Search for the cell housing the specified text and yield its (x, y) center coordinate. 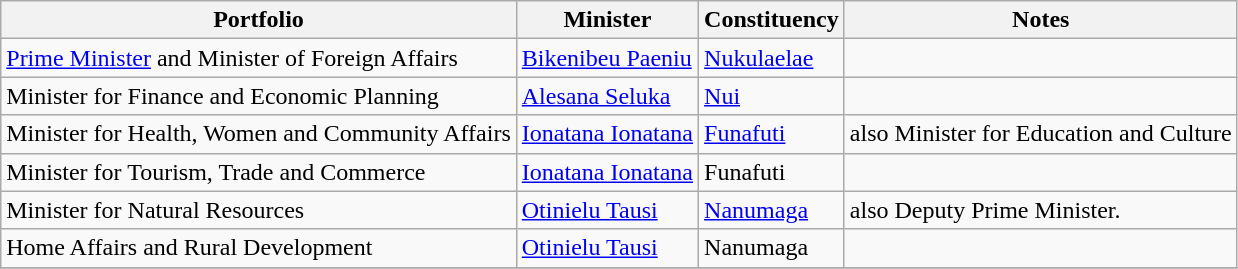
Minister (607, 20)
Nui (772, 96)
Bikenibeu Paeniu (607, 58)
Minister for Health, Women and Community Affairs (259, 134)
Home Affairs and Rural Development (259, 248)
also Minister for Education and Culture (1040, 134)
Prime Minister and Minister of Foreign Affairs (259, 58)
Alesana Seluka (607, 96)
Portfolio (259, 20)
Notes (1040, 20)
also Deputy Prime Minister. (1040, 210)
Minister for Tourism, Trade and Commerce (259, 172)
Nukulaelae (772, 58)
Minister for Natural Resources (259, 210)
Minister for Finance and Economic Planning (259, 96)
Constituency (772, 20)
